Locate the cell with the specified text and output its [X, Y] center coordinate. 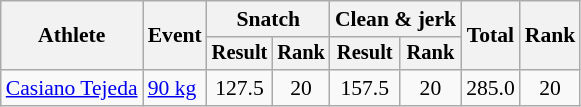
127.5 [240, 88]
Snatch [268, 19]
Casiano Tejeda [72, 88]
Event [175, 36]
90 kg [175, 88]
Clean & jerk [396, 19]
157.5 [365, 88]
Athlete [72, 36]
285.0 [490, 88]
Total [490, 36]
